Locate the cell with the specified text and output its [x, y] center coordinate. 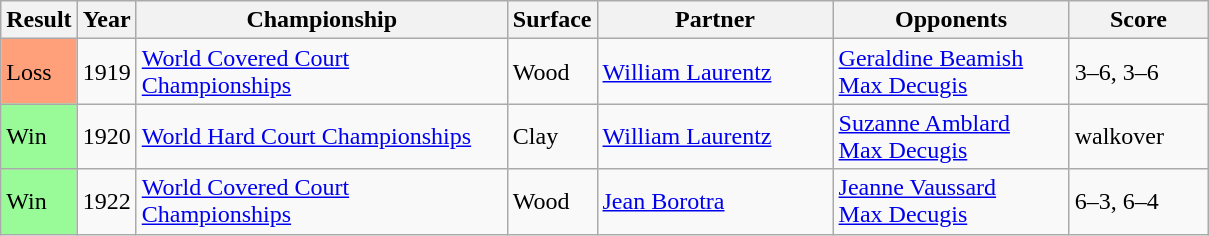
Year [106, 20]
Score [1138, 20]
1922 [106, 202]
Partner [715, 20]
Jean Borotra [715, 202]
Suzanne Amblard Max Decugis [951, 136]
World Hard Court Championships [322, 136]
1920 [106, 136]
3–6, 3–6 [1138, 72]
Loss [39, 72]
Geraldine Beamish Max Decugis [951, 72]
Clay [552, 136]
Championship [322, 20]
Jeanne Vaussard Max Decugis [951, 202]
Surface [552, 20]
walkover [1138, 136]
6–3, 6–4 [1138, 202]
Opponents [951, 20]
Result [39, 20]
1919 [106, 72]
